Detect which cell encompasses the target text, then output its (X, Y) center coordinate. 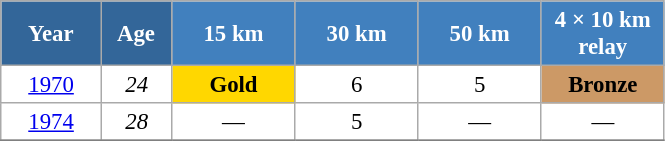
Year (52, 34)
4 × 10 km relay (602, 34)
30 km (356, 34)
6 (356, 85)
28 (136, 122)
1970 (52, 85)
50 km (480, 34)
1974 (52, 122)
24 (136, 85)
Age (136, 34)
15 km (234, 34)
Bronze (602, 85)
Gold (234, 85)
